Determine the [X, Y] coordinate at the center of the cell enclosing the given text.  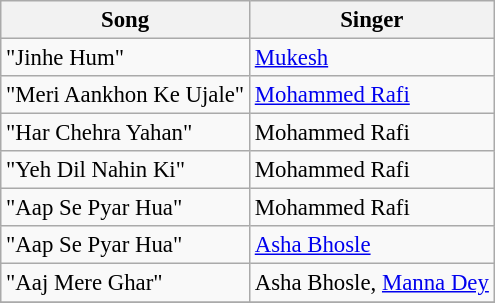
"Yeh Dil Nahin Ki" [126, 170]
Mukesh [372, 58]
"Aaj Mere Ghar" [126, 283]
"Har Chehra Yahan" [126, 133]
Asha Bhosle [372, 245]
Singer [372, 20]
Song [126, 20]
Asha Bhosle, Manna Dey [372, 283]
"Meri Aankhon Ke Ujale" [126, 95]
"Jinhe Hum" [126, 58]
